Scan for the cell matching the given text and deliver its [x, y] coordinate at center. 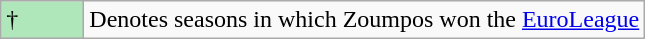
† [42, 20]
Denotes seasons in which Zoumpos won the EuroLeague [364, 20]
